Output the (X, Y) coordinate of the center of the cell containing the given text.  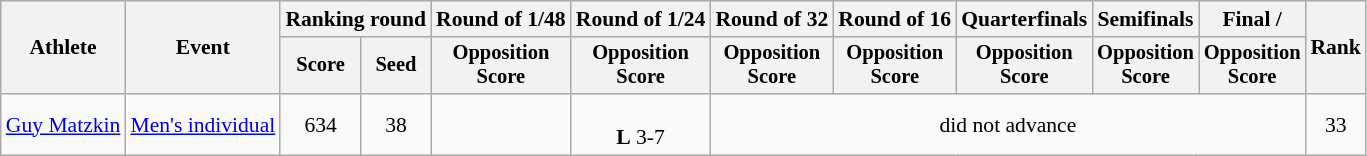
Athlete (64, 48)
38 (396, 124)
Quarterfinals (1024, 19)
Round of 1/24 (641, 19)
Event (202, 48)
Guy Matzkin (64, 124)
Men's individual (202, 124)
Round of 32 (772, 19)
Final / (1252, 19)
Score (320, 66)
Seed (396, 66)
L 3-7 (641, 124)
Rank (1336, 48)
Round of 1/48 (501, 19)
Round of 16 (894, 19)
did not advance (1008, 124)
33 (1336, 124)
Ranking round (356, 19)
634 (320, 124)
Semifinals (1146, 19)
